Output the (X, Y) coordinate of the center of the cell containing the given text.  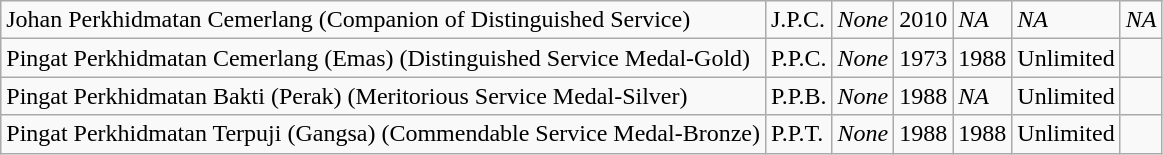
P.P.B. (798, 96)
Pingat Perkhidmatan Bakti (Perak) (Meritorious Service Medal-Silver) (384, 96)
Johan Perkhidmatan Cemerlang (Companion of Distinguished Service) (384, 20)
J.P.C. (798, 20)
P.P.T. (798, 134)
Pingat Perkhidmatan Cemerlang (Emas) (Distinguished Service Medal-Gold) (384, 58)
2010 (924, 20)
1973 (924, 58)
Pingat Perkhidmatan Terpuji (Gangsa) (Commendable Service Medal-Bronze) (384, 134)
P.P.C. (798, 58)
